Capture the cell that displays the provided text and extract its [x, y] central coordinate. 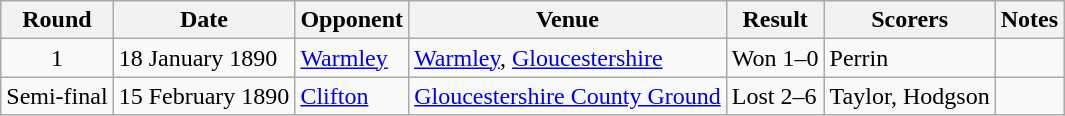
Taylor, Hodgson [910, 96]
1 [57, 58]
Perrin [910, 58]
Gloucestershire County Ground [568, 96]
Won 1–0 [775, 58]
Notes [1029, 20]
15 February 1890 [204, 96]
Opponent [352, 20]
Lost 2–6 [775, 96]
Date [204, 20]
Round [57, 20]
Clifton [352, 96]
Semi-final [57, 96]
Scorers [910, 20]
Warmley [352, 58]
Venue [568, 20]
18 January 1890 [204, 58]
Warmley, Gloucestershire [568, 58]
Result [775, 20]
